Capture the cell that displays the provided text and extract its [x, y] central coordinate. 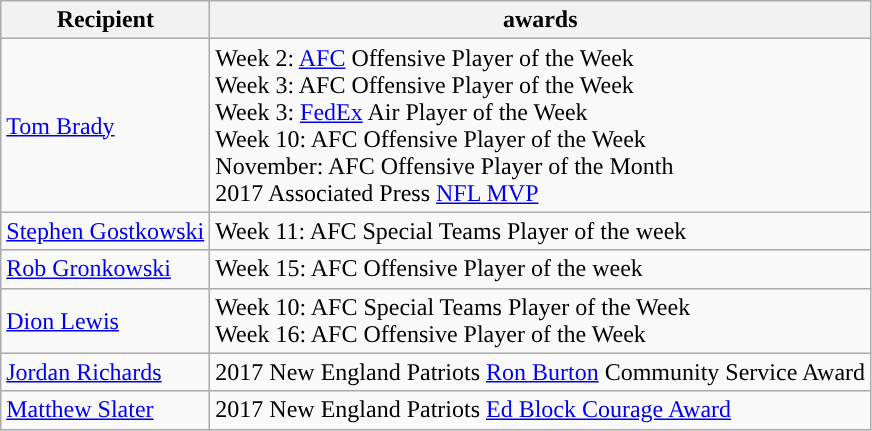
Week 10: AFC Special Teams Player of the WeekWeek 16: AFC Offensive Player of the Week [540, 320]
Tom Brady [106, 126]
Stephen Gostkowski [106, 231]
Matthew Slater [106, 410]
Rob Gronkowski [106, 269]
Recipient [106, 20]
2017 New England Patriots Ron Burton Community Service Award [540, 372]
Jordan Richards [106, 372]
2017 New England Patriots Ed Block Courage Award [540, 410]
awards [540, 20]
Week 15: AFC Offensive Player of the week [540, 269]
Week 11: AFC Special Teams Player of the week [540, 231]
Dion Lewis [106, 320]
